For the text-containing cell, return its midpoint in (X, Y) coordinate format. 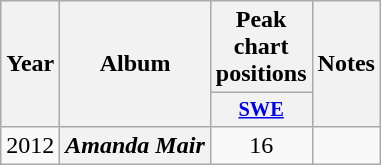
Album (135, 64)
16 (261, 145)
SWE (261, 110)
Notes (346, 64)
Amanda Mair (135, 145)
Year (30, 64)
Peak chart positions (261, 47)
2012 (30, 145)
